Scan for the cell matching the given text and deliver its [x, y] coordinate at center. 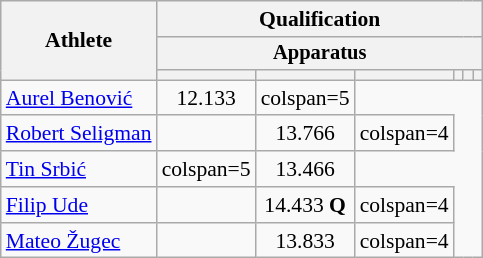
Qualification [320, 19]
14.433 Q [306, 205]
13.766 [306, 134]
Apparatus [320, 54]
12.133 [206, 98]
Tin Srbić [79, 169]
Aurel Benović [79, 98]
Robert Seligman [79, 134]
Athlete [79, 40]
Filip Ude [79, 205]
13.466 [306, 169]
